Return the (X, Y) coordinate for the center point of the cell that contains the specified text.  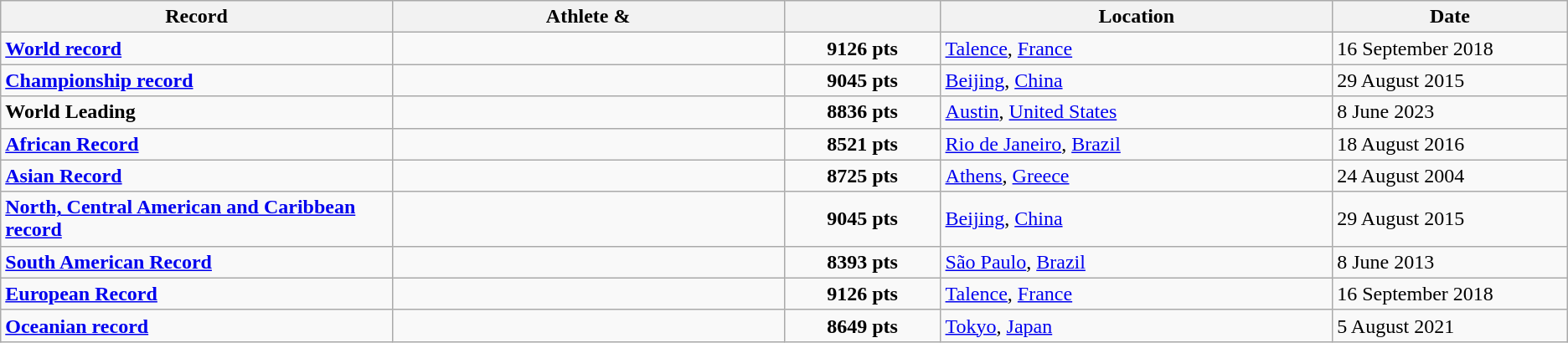
8725 pts (863, 176)
5 August 2021 (1451, 325)
European Record (197, 294)
Athlete & (588, 17)
Date (1451, 17)
18 August 2016 (1451, 144)
Athens, Greece (1137, 176)
North, Central American and Caribbean record (197, 219)
World Leading (197, 112)
African Record (197, 144)
Championship record (197, 80)
8 June 2023 (1451, 112)
8521 pts (863, 144)
South American Record (197, 262)
8649 pts (863, 325)
Tokyo, Japan (1137, 325)
Rio de Janeiro, Brazil (1137, 144)
8393 pts (863, 262)
8 June 2013 (1451, 262)
24 August 2004 (1451, 176)
Asian Record (197, 176)
Location (1137, 17)
Oceanian record (197, 325)
Record (197, 17)
8836 pts (863, 112)
World record (197, 49)
Austin, United States (1137, 112)
São Paulo, Brazil (1137, 262)
